Extract the [X, Y] coordinate from the center of the cell holding the provided text.  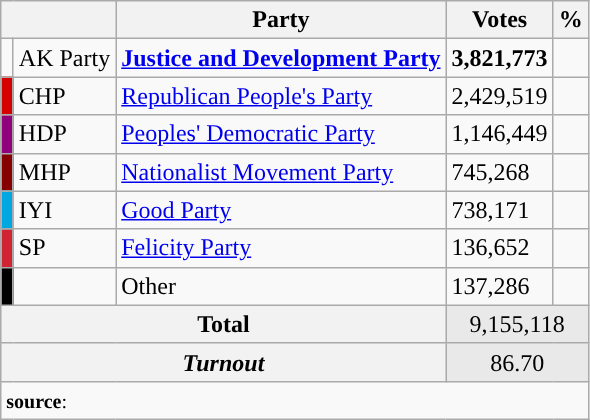
137,286 [500, 286]
SP [64, 248]
Other [281, 286]
86.70 [517, 362]
Nationalist Movement Party [281, 172]
Votes [500, 20]
Felicity Party [281, 248]
9,155,118 [517, 324]
IYI [64, 210]
Peoples' Democratic Party [281, 134]
CHP [64, 96]
AK Party [64, 58]
source: [294, 400]
Republican People's Party [281, 96]
Party [281, 20]
HDP [64, 134]
Turnout [224, 362]
% [570, 20]
738,171 [500, 210]
745,268 [500, 172]
MHP [64, 172]
Justice and Development Party [281, 58]
1,146,449 [500, 134]
3,821,773 [500, 58]
Good Party [281, 210]
2,429,519 [500, 96]
136,652 [500, 248]
Total [224, 324]
